Find where the given text appears and provide that cell's center as [x, y] coordinate. 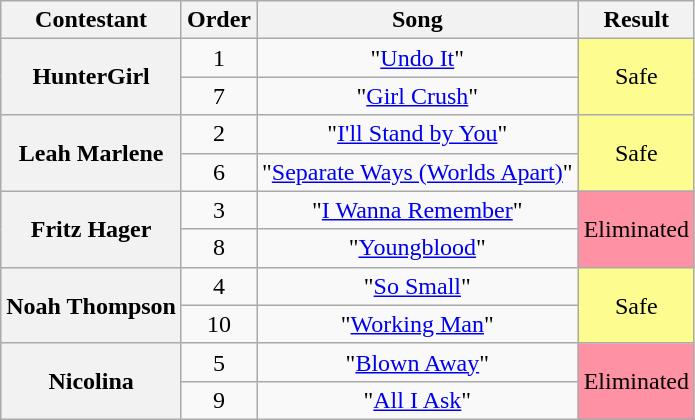
"I'll Stand by You" [417, 134]
Result [636, 20]
Contestant [92, 20]
9 [218, 400]
"Girl Crush" [417, 96]
1 [218, 58]
2 [218, 134]
"I Wanna Remember" [417, 210]
7 [218, 96]
4 [218, 286]
"Separate Ways (Worlds Apart)" [417, 172]
"Undo It" [417, 58]
HunterGirl [92, 77]
Leah Marlene [92, 153]
"All I Ask" [417, 400]
5 [218, 362]
"Blown Away" [417, 362]
Song [417, 20]
Order [218, 20]
Fritz Hager [92, 229]
10 [218, 324]
Noah Thompson [92, 305]
3 [218, 210]
8 [218, 248]
"Working Man" [417, 324]
"So Small" [417, 286]
"Youngblood" [417, 248]
Nicolina [92, 381]
6 [218, 172]
